Scan for the cell matching the given text and deliver its [X, Y] coordinate at center. 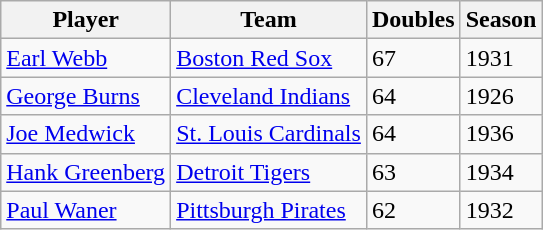
Cleveland Indians [269, 96]
67 [413, 58]
St. Louis Cardinals [269, 134]
62 [413, 210]
Pittsburgh Pirates [269, 210]
Detroit Tigers [269, 172]
Hank Greenberg [86, 172]
Boston Red Sox [269, 58]
1936 [501, 134]
1932 [501, 210]
Paul Waner [86, 210]
1926 [501, 96]
George Burns [86, 96]
Season [501, 20]
Player [86, 20]
1931 [501, 58]
Doubles [413, 20]
1934 [501, 172]
Earl Webb [86, 58]
63 [413, 172]
Team [269, 20]
Joe Medwick [86, 134]
